Provide the (X, Y) coordinate of the cell's center where the given text is located.  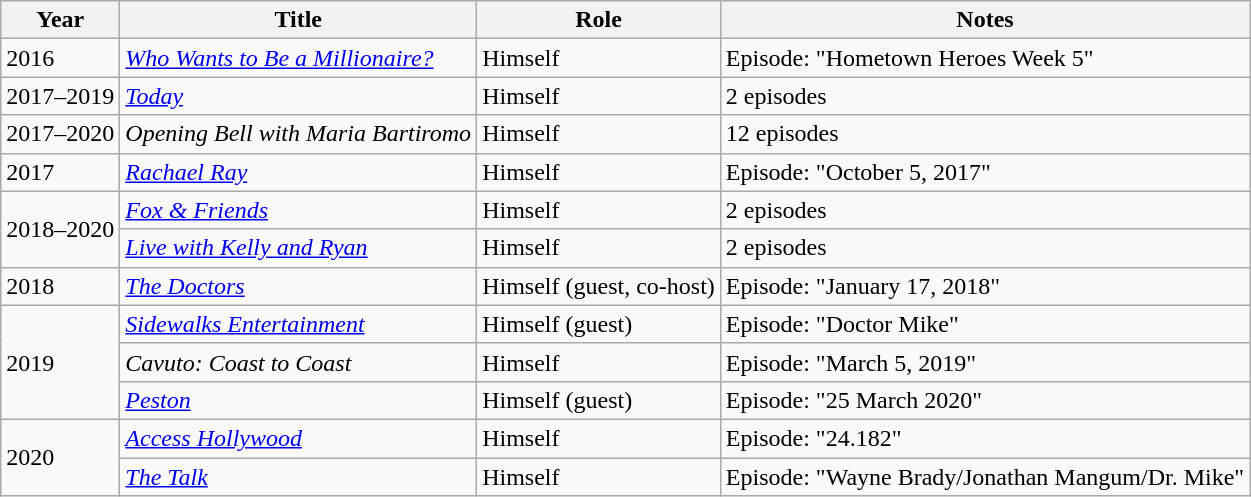
2019 (60, 362)
Episode: "Doctor Mike" (984, 324)
Episode: "Hometown Heroes Week 5" (984, 58)
Live with Kelly and Ryan (298, 248)
Title (298, 20)
2020 (60, 457)
Fox & Friends (298, 210)
Episode: "October 5, 2017" (984, 172)
Role (599, 20)
The Doctors (298, 286)
Cavuto: Coast to Coast (298, 362)
2017–2020 (60, 134)
12 episodes (984, 134)
Today (298, 96)
2016 (60, 58)
Episode: "January 17, 2018" (984, 286)
Rachael Ray (298, 172)
2017–2019 (60, 96)
Episode: "Wayne Brady/Jonathan Mangum/Dr. Mike" (984, 477)
Opening Bell with Maria Bartiromo (298, 134)
2017 (60, 172)
Episode: "March 5, 2019" (984, 362)
Who Wants to Be a Millionaire? (298, 58)
Peston (298, 400)
2018 (60, 286)
Notes (984, 20)
Episode: "24.182" (984, 438)
Himself (guest, co-host) (599, 286)
2018–2020 (60, 229)
Access Hollywood (298, 438)
Sidewalks Entertainment (298, 324)
Year (60, 20)
The Talk (298, 477)
Episode: "25 March 2020" (984, 400)
